Pinpoint the cell where the given text exists, returning its [x, y] midpoint coordinate. 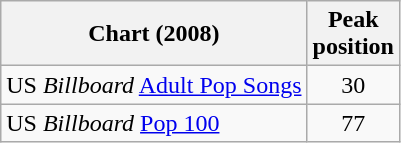
Peakposition [353, 34]
30 [353, 85]
US Billboard Pop 100 [154, 123]
Chart (2008) [154, 34]
77 [353, 123]
US Billboard Adult Pop Songs [154, 85]
